Provide the [x, y] coordinate of the cell's center where the given text is located.  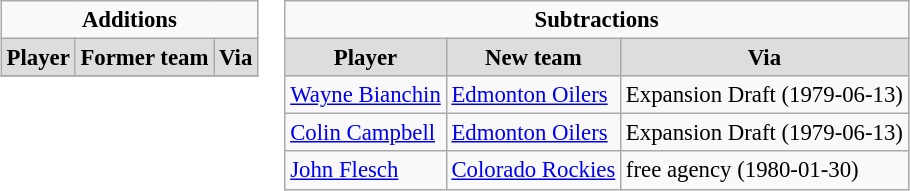
Subtractions [596, 20]
free agency (1980-01-30) [765, 170]
Wayne Bianchin [366, 95]
Colin Campbell [366, 133]
John Flesch [366, 170]
Colorado Rockies [533, 170]
New team [533, 58]
Additions [129, 20]
Former team [144, 58]
